Capture the cell that displays the provided text and extract its [X, Y] central coordinate. 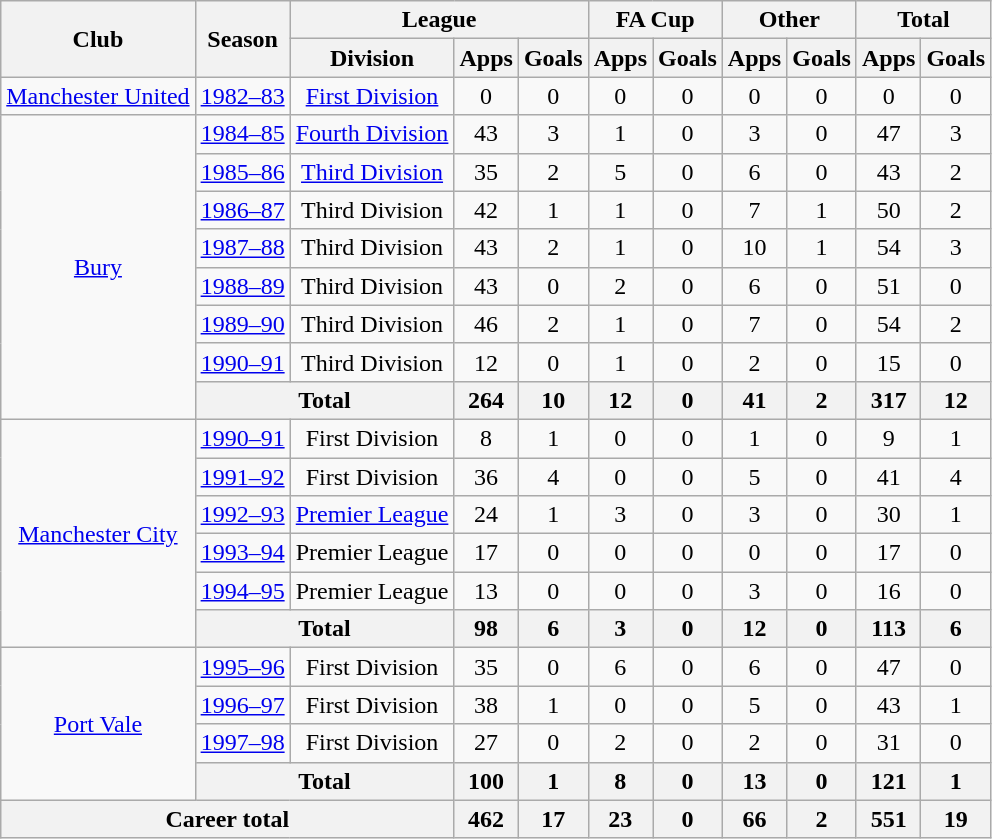
27 [486, 743]
1986–87 [242, 210]
46 [486, 324]
36 [486, 477]
121 [888, 781]
Other [789, 20]
9 [888, 438]
31 [888, 743]
Fourth Division [372, 134]
38 [486, 705]
66 [754, 819]
1987–88 [242, 248]
1995–96 [242, 667]
462 [486, 819]
19 [956, 819]
Manchester City [98, 533]
15 [888, 362]
1992–93 [242, 515]
League [439, 20]
51 [888, 286]
1993–94 [242, 553]
551 [888, 819]
FA Cup [655, 20]
Club [98, 39]
1997–98 [242, 743]
50 [888, 210]
1984–85 [242, 134]
Bury [98, 267]
1994–95 [242, 591]
100 [486, 781]
1982–83 [242, 96]
113 [888, 629]
317 [888, 400]
Division [372, 58]
Manchester United [98, 96]
16 [888, 591]
1996–97 [242, 705]
1989–90 [242, 324]
42 [486, 210]
24 [486, 515]
1991–92 [242, 477]
23 [620, 819]
Season [242, 39]
1985–86 [242, 172]
Port Vale [98, 724]
264 [486, 400]
30 [888, 515]
Career total [228, 819]
98 [486, 629]
1988–89 [242, 286]
